Pinpoint the cell where the given text exists, returning its (X, Y) midpoint coordinate. 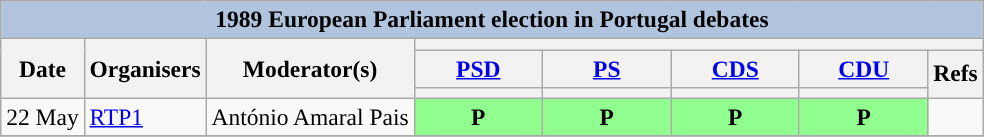
António Amaral Pais (310, 117)
PS (607, 68)
Organisers (145, 68)
Date (42, 68)
1989 European Parliament election in Portugal debates (492, 19)
RTP1 (145, 117)
CDS (735, 68)
Refs (956, 74)
22 May (42, 117)
Moderator(s) (310, 68)
PSD (478, 68)
CDU (863, 68)
